Output the (x, y) coordinate of the center of the cell containing the given text.  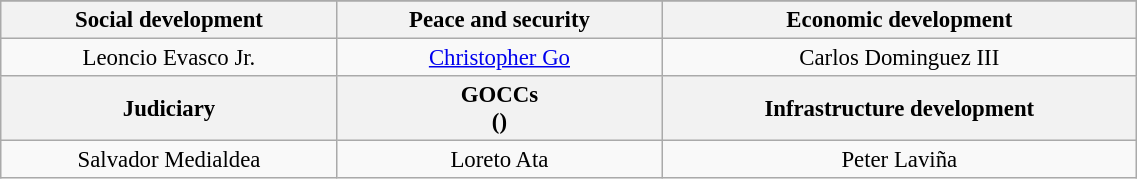
Loreto Ata (500, 160)
GOCCs() (500, 108)
Peace and security (500, 20)
Social development (169, 20)
Peter Laviña (900, 160)
Economic development (900, 20)
Judiciary (169, 108)
Infrastructure development (900, 108)
Carlos Dominguez III (900, 58)
Salvador Medialdea (169, 160)
Leoncio Evasco Jr. (169, 58)
Christopher Go (500, 58)
